Search for the cell housing the specified text and yield its (X, Y) center coordinate. 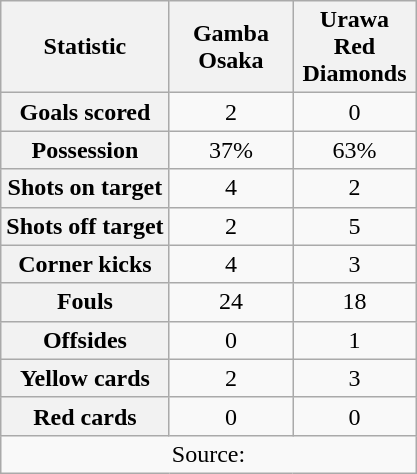
Yellow cards (85, 378)
Fouls (85, 302)
18 (355, 302)
Source: (209, 454)
Offsides (85, 340)
Red cards (85, 416)
37% (231, 150)
Gamba Osaka (231, 47)
Statistic (85, 47)
Urawa Red Diamonds (355, 47)
5 (355, 226)
Corner kicks (85, 264)
24 (231, 302)
Possession (85, 150)
Shots off target (85, 226)
63% (355, 150)
1 (355, 340)
Shots on target (85, 188)
Goals scored (85, 112)
